Pinpoint the cell where the given text exists, returning its (X, Y) midpoint coordinate. 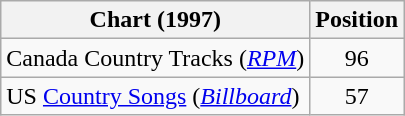
Chart (1997) (156, 20)
US Country Songs (Billboard) (156, 96)
Canada Country Tracks (RPM) (156, 58)
96 (357, 58)
57 (357, 96)
Position (357, 20)
